Return the (x, y) coordinate for the center point of the cell that contains the specified text.  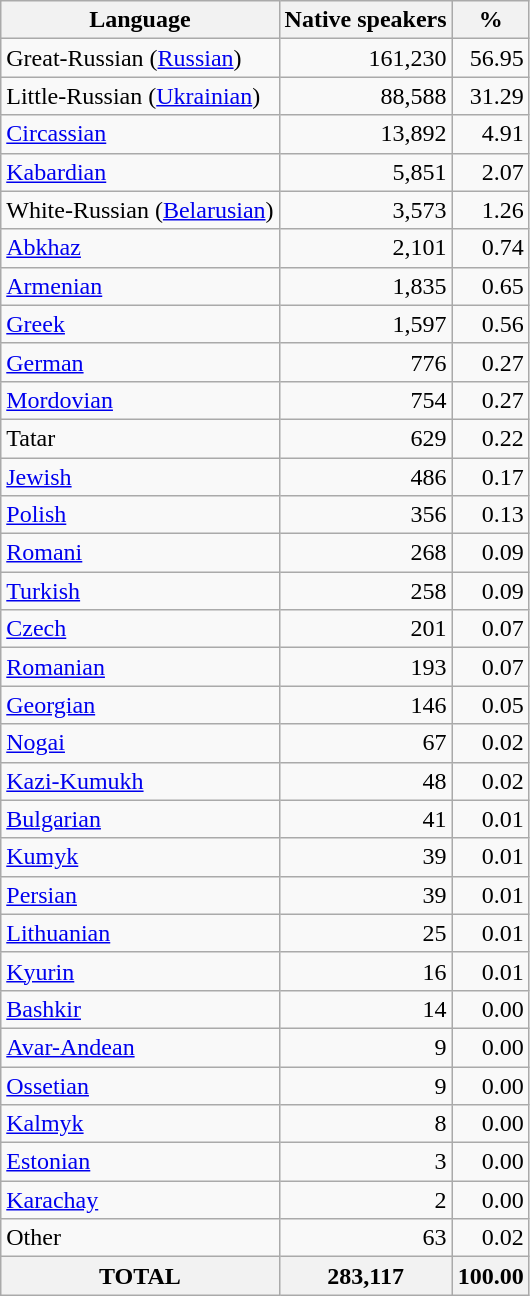
14 (366, 1009)
48 (366, 781)
0.22 (490, 438)
63 (366, 1238)
Mordovian (140, 400)
Czech (140, 629)
Greek (140, 324)
Kyurin (140, 971)
31.29 (490, 96)
1,835 (366, 286)
Avar-Andean (140, 1047)
0.17 (490, 477)
0.13 (490, 515)
0.74 (490, 248)
629 (366, 438)
1,597 (366, 324)
Kumyk (140, 857)
88,588 (366, 96)
2 (366, 1200)
Karachay (140, 1200)
Lithuanian (140, 933)
0.56 (490, 324)
Circassian (140, 134)
Bashkir (140, 1009)
Jewish (140, 477)
268 (366, 553)
Estonian (140, 1162)
% (490, 20)
283,117 (366, 1276)
100.00 (490, 1276)
Language (140, 20)
Kalmyk (140, 1124)
1.26 (490, 210)
Turkish (140, 591)
Bulgarian (140, 819)
161,230 (366, 58)
41 (366, 819)
Ossetian (140, 1085)
Kazi-Kumukh (140, 781)
5,851 (366, 172)
Romanian (140, 667)
2.07 (490, 172)
Tatar (140, 438)
356 (366, 515)
Romani (140, 553)
Polish (140, 515)
0.65 (490, 286)
0.05 (490, 705)
Kabardian (140, 172)
67 (366, 743)
Georgian (140, 705)
146 (366, 705)
2,101 (366, 248)
Armenian (140, 286)
258 (366, 591)
16 (366, 971)
Persian (140, 895)
White-Russian (Belarusian) (140, 210)
4.91 (490, 134)
25 (366, 933)
486 (366, 477)
Great-Russian (Russian) (140, 58)
13,892 (366, 134)
56.95 (490, 58)
201 (366, 629)
3,573 (366, 210)
Little-Russian (Ukrainian) (140, 96)
Nogai (140, 743)
German (140, 362)
8 (366, 1124)
193 (366, 667)
Other (140, 1238)
754 (366, 400)
3 (366, 1162)
TOTAL (140, 1276)
Native speakers (366, 20)
776 (366, 362)
Abkhaz (140, 248)
